For the text-containing cell, return its midpoint in [x, y] coordinate format. 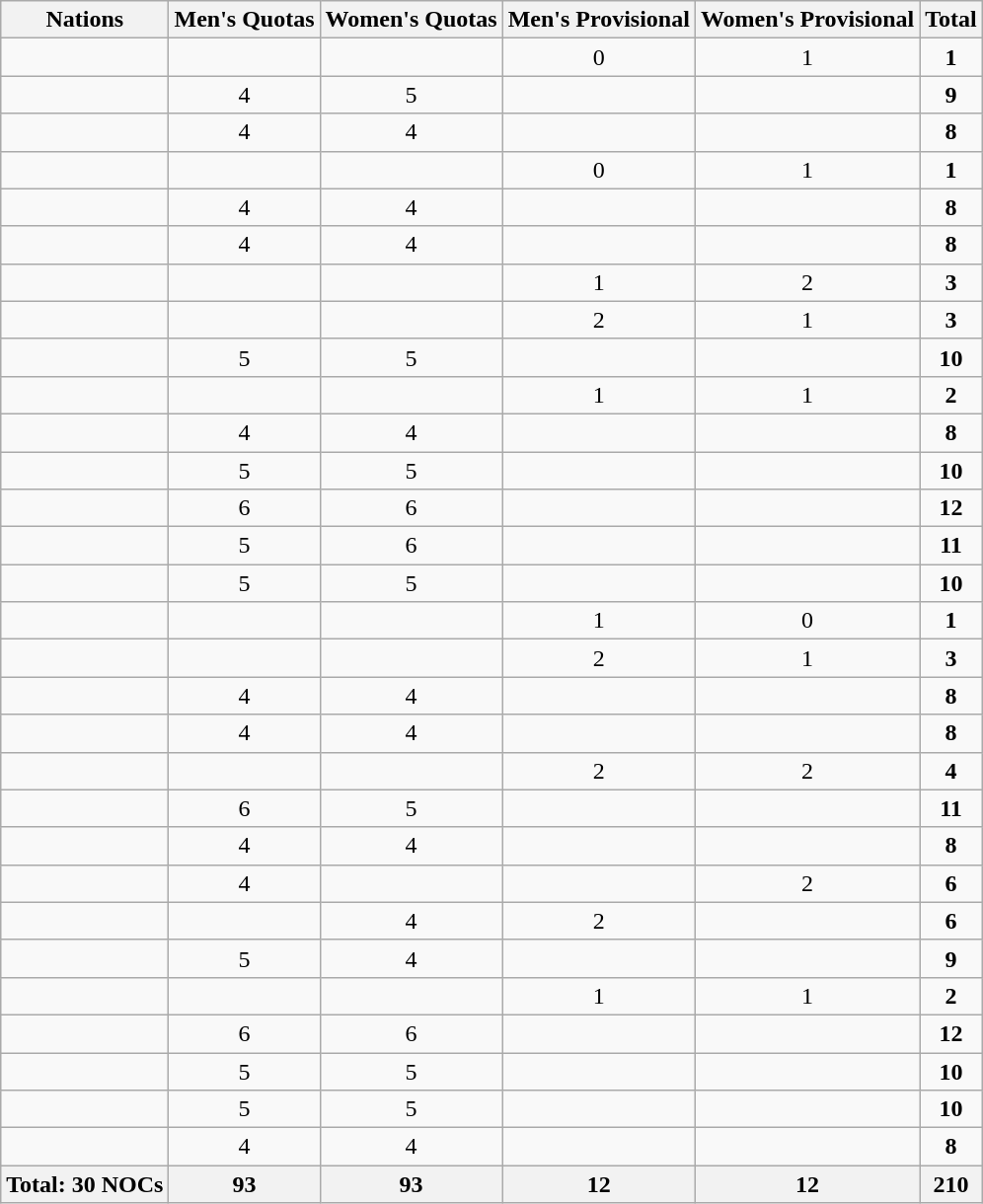
Men's Quotas [245, 20]
210 [951, 1184]
Total [951, 20]
Men's Provisional [598, 20]
Nations [85, 20]
Women's Quotas [411, 20]
Women's Provisional [807, 20]
Total: 30 NOCs [85, 1184]
